Return [x, y] of the center of cell containing provided text 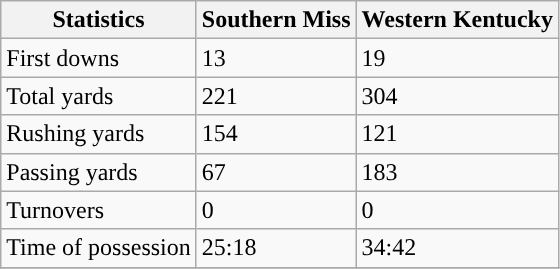
304 [457, 96]
Southern Miss [276, 20]
221 [276, 96]
Western Kentucky [457, 20]
13 [276, 58]
67 [276, 172]
19 [457, 58]
Time of possession [99, 248]
Statistics [99, 20]
154 [276, 134]
Total yards [99, 96]
25:18 [276, 248]
183 [457, 172]
Passing yards [99, 172]
121 [457, 134]
First downs [99, 58]
Rushing yards [99, 134]
34:42 [457, 248]
Turnovers [99, 210]
